Search for the cell housing the specified text and yield its (X, Y) center coordinate. 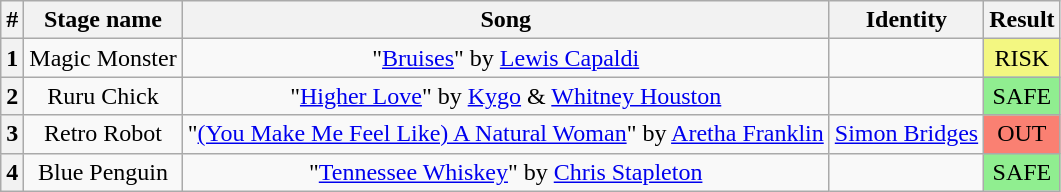
Simon Bridges (906, 134)
"(You Make Me Feel Like) A Natural Woman" by Aretha Franklin (506, 134)
Magic Monster (103, 58)
Retro Robot (103, 134)
2 (12, 96)
"Bruises" by Lewis Capaldi (506, 58)
"Tennessee Whiskey" by Chris Stapleton (506, 172)
Song (506, 20)
Stage name (103, 20)
Identity (906, 20)
OUT (1022, 134)
Ruru Chick (103, 96)
1 (12, 58)
Result (1022, 20)
"Higher Love" by Kygo & Whitney Houston (506, 96)
RISK (1022, 58)
# (12, 20)
4 (12, 172)
3 (12, 134)
Blue Penguin (103, 172)
